Scan for the cell matching the given text and deliver its (X, Y) coordinate at center. 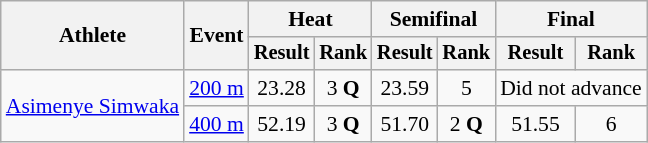
Semifinal (434, 19)
Heat (310, 19)
23.59 (405, 88)
Asimenye Simwaka (92, 106)
52.19 (282, 124)
200 m (216, 88)
Athlete (92, 36)
Did not advance (571, 88)
400 m (216, 124)
51.55 (536, 124)
5 (467, 88)
Event (216, 36)
23.28 (282, 88)
51.70 (405, 124)
6 (612, 124)
Final (571, 19)
2 Q (467, 124)
